Extract the (x, y) coordinate from the center of the cell holding the provided text.  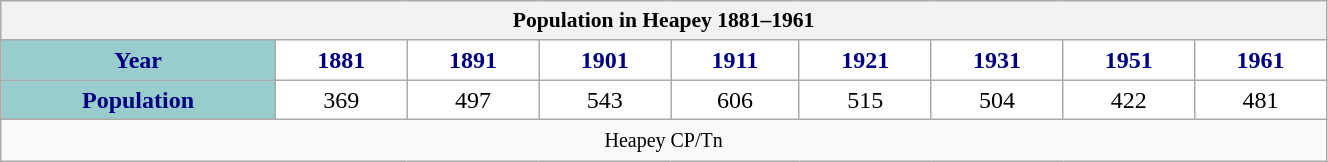
497 (473, 100)
Year (138, 60)
Population (138, 100)
1891 (473, 60)
422 (1129, 100)
1961 (1261, 60)
1931 (997, 60)
Population in Heapey 1881–1961 (664, 20)
369 (341, 100)
481 (1261, 100)
Heapey CP/Tn (664, 140)
515 (865, 100)
1951 (1129, 60)
1881 (341, 60)
1901 (605, 60)
1911 (736, 60)
504 (997, 100)
543 (605, 100)
606 (736, 100)
1921 (865, 60)
